For the text-containing cell, return its midpoint in [X, Y] coordinate format. 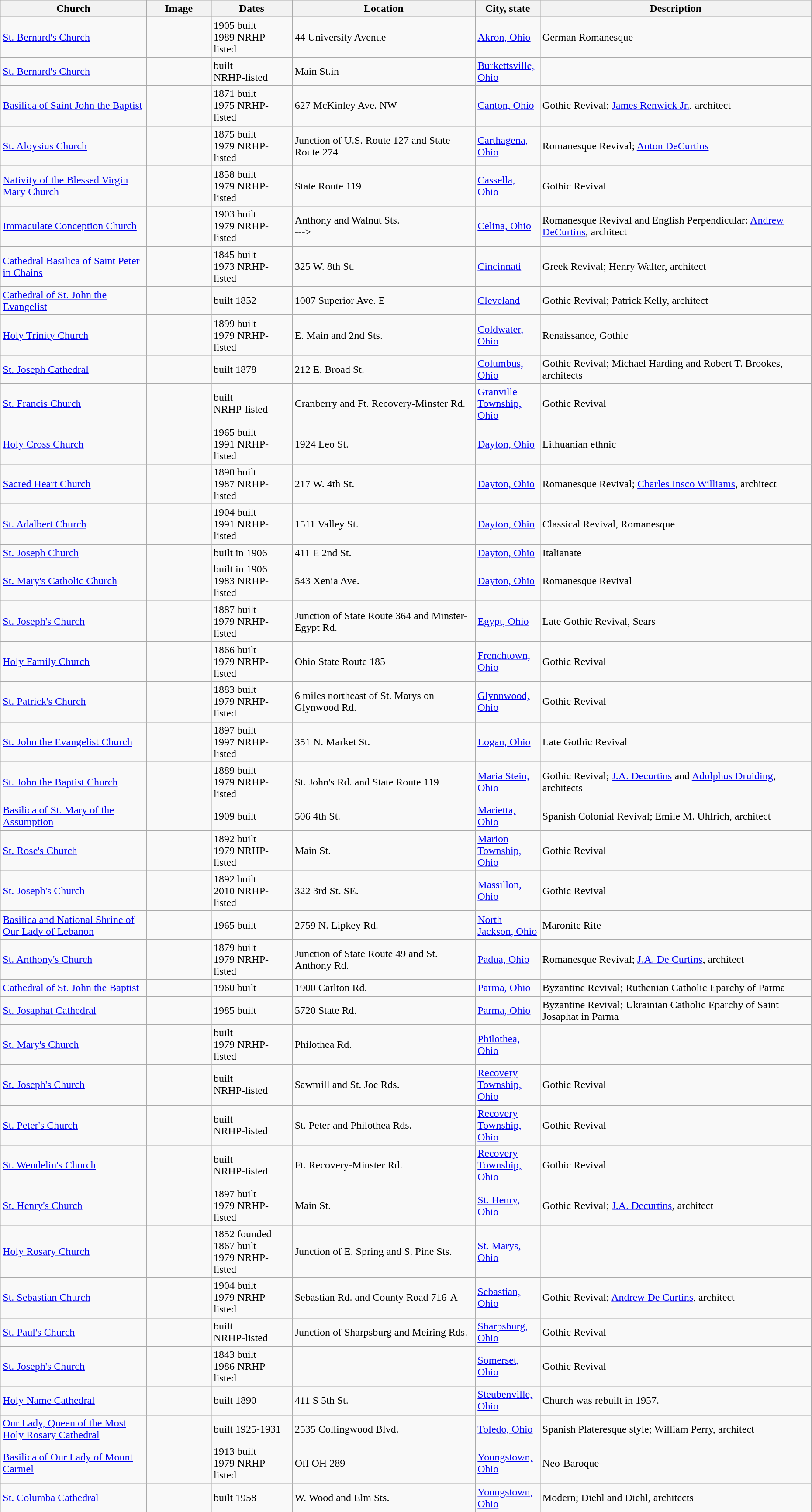
Our Lady, Queen of the Most Holy Rosary Cathedral [73, 1429]
Coldwater, Ohio [508, 335]
1965 built [252, 925]
St. Henry's Church [73, 1205]
St. Mary's Catholic Church [73, 581]
Main St.in [384, 72]
built 1958 [252, 1498]
Description [675, 9]
built 1890 [252, 1401]
1924 Leo St. [384, 444]
Gothic Revival; J.A. Decurtins, architect [675, 1205]
St. John the Baptist Church [73, 782]
411 E 2nd St. [384, 553]
St. Rose's Church [73, 851]
Neo-Baroque [675, 1463]
German Romanesque [675, 37]
Basilica of St. Mary of the Assumption [73, 816]
1852 founded1867 built1979 NRHP-listed [252, 1251]
built 1878 [252, 369]
Romanesque Revival; Anton DeCurtins [675, 146]
Sebastian Rd. and County Road 716-A [384, 1298]
Cathedral of St. John the Evangelist [73, 300]
St. John's Rd. and State Route 119 [384, 782]
1890 built1987 NRHP-listed [252, 484]
St. Peter's Church [73, 1125]
Junction of E. Spring and S. Pine Sts. [384, 1251]
Gothic Revival; James Renwick Jr., architect [675, 106]
St. Peter and Philothea Rds. [384, 1125]
Sawmill and St. Joe Rds. [384, 1085]
1965 built1991 NRHP-listed [252, 444]
Church [73, 9]
St. John the Evangelist Church [73, 742]
325 W. 8th St. [384, 266]
Holy Rosary Church [73, 1251]
6 miles northeast of St. Marys on Glynwood Rd. [384, 702]
Egypt, Ohio [508, 621]
1875 built1979 NRHP-listed [252, 146]
Renaissance, Gothic [675, 335]
St. Anthony's Church [73, 959]
St. Columba Cathedral [73, 1498]
Cathedral of St. John the Baptist [73, 988]
212 E. Broad St. [384, 369]
Byzantine Revival; Ukrainian Catholic Eparchy of Saint Josaphat in Parma [675, 1010]
Cranberry and Ft. Recovery-Minster Rd. [384, 403]
1883 built1979 NRHP-listed [252, 702]
1892 built1979 NRHP-listed [252, 851]
1960 built [252, 988]
Image [179, 9]
St. Francis Church [73, 403]
St. Marys, Ohio [508, 1251]
Late Gothic Revival [675, 742]
351 N. Market St. [384, 742]
St. Aloysius Church [73, 146]
Romanesque Revival [675, 581]
Location [384, 9]
Akron, Ohio [508, 37]
Classical Revival, Romanesque [675, 524]
Spanish Colonial Revival; Emile M. Uhlrich, architect [675, 816]
built in 1906 [252, 553]
Lithuanian ethnic [675, 444]
Carthagena, Ohio [508, 146]
Off OH 289 [384, 1463]
Greek Revival; Henry Walter, architect [675, 266]
Church was rebuilt in 1957. [675, 1401]
1905 built1989 NRHP-listed [252, 37]
1899 built1979 NRHP-listed [252, 335]
Somerset, Ohio [508, 1366]
Marion Township, Ohio [508, 851]
built in 19061983 NRHP-listed [252, 581]
Holy Cross Church [73, 444]
Romanesque Revival; J.A. De Curtins, architect [675, 959]
Ohio State Route 185 [384, 661]
1903 built1979 NRHP-listed [252, 226]
Nativity of the Blessed Virgin Mary Church [73, 186]
1985 built [252, 1010]
Massillon, Ohio [508, 891]
1909 built [252, 816]
Cathedral Basilica of Saint Peter in Chains [73, 266]
2759 N. Lipkey Rd. [384, 925]
St. Paul's Church [73, 1332]
Marietta, Ohio [508, 816]
City, state [508, 9]
1887 built1979 NRHP-listed [252, 621]
Philothea, Ohio [508, 1045]
Celina, Ohio [508, 226]
Sharpsburg, Ohio [508, 1332]
Basilica of Our Lady of Mount Carmel [73, 1463]
Anthony and Walnut Sts.---> [384, 226]
Junction of Sharpsburg and Meiring Rds. [384, 1332]
1879 built1979 NRHP-listed [252, 959]
Romanesque Revival; Charles Insco Williams, architect [675, 484]
1904 built1991 NRHP-listed [252, 524]
St. Sebastian Church [73, 1298]
Gothic Revival; Patrick Kelly, architect [675, 300]
1913 built1979 NRHP-listed [252, 1463]
Junction of State Route 364 and Minster-Egypt Rd. [384, 621]
44 University Avenue [384, 37]
1900 Carlton Rd. [384, 988]
Junction of State Route 49 and St. Anthony Rd. [384, 959]
Burkettsville, Ohio [508, 72]
Junction of U.S. Route 127 and State Route 274 [384, 146]
Glynnwood, Ohio [508, 702]
Gothic Revival; Michael Harding and Robert T. Brookes, architects [675, 369]
1007 Superior Ave. E [384, 300]
State Route 119 [384, 186]
Cassella, Ohio [508, 186]
1866 built1979 NRHP-listed [252, 661]
St. Josaphat Cathedral [73, 1010]
St. Joseph Cathedral [73, 369]
E. Main and 2nd Sts. [384, 335]
Ft. Recovery-Minster Rd. [384, 1165]
Modern; Diehl and Diehl, architects [675, 1498]
Canton, Ohio [508, 106]
Late Gothic Revival, Sears [675, 621]
1889 built1979 NRHP-listed [252, 782]
1845 built1973 NRHP-listed [252, 266]
627 McKinley Ave. NW [384, 106]
Columbus, Ohio [508, 369]
Cleveland [508, 300]
Gothic Revival; J.A. Decurtins and Adolphus Druiding, architects [675, 782]
Steubenville, Ohio [508, 1401]
Spanish Plateresque style; William Perry, architect [675, 1429]
built 1925-1931 [252, 1429]
Holy Family Church [73, 661]
Italianate [675, 553]
1871 built1975 NRHP-listed [252, 106]
Sacred Heart Church [73, 484]
322 3rd St. SE. [384, 891]
Byzantine Revival; Ruthenian Catholic Eparchy of Parma [675, 988]
built1979 NRHP-listed [252, 1045]
Gothic Revival; Andrew De Curtins, architect [675, 1298]
St. Adalbert Church [73, 524]
217 W. 4th St. [384, 484]
Holy Name Cathedral [73, 1401]
Romanesque Revival and English Perpendicular: Andrew DeCurtins, architect [675, 226]
Maronite Rite [675, 925]
2535 Collingwood Blvd. [384, 1429]
Granville Township, Ohio [508, 403]
St. Joseph Church [73, 553]
Cincinnati [508, 266]
Basilica and National Shrine of Our Lady of Lebanon [73, 925]
Holy Trinity Church [73, 335]
St. Mary's Church [73, 1045]
Immaculate Conception Church [73, 226]
411 S 5th St. [384, 1401]
Padua, Ohio [508, 959]
543 Xenia Ave. [384, 581]
St. Patrick's Church [73, 702]
Logan, Ohio [508, 742]
W. Wood and Elm Sts. [384, 1498]
5720 State Rd. [384, 1010]
St. Wendelin's Church [73, 1165]
Philothea Rd. [384, 1045]
1892 built2010 NRHP-listed [252, 891]
Dates [252, 9]
1843 built1986 NRHP-listed [252, 1366]
1897 built1979 NRHP-listed [252, 1205]
Frenchtown, Ohio [508, 661]
built 1852 [252, 300]
1904 built1979 NRHP-listed [252, 1298]
506 4th St. [384, 816]
North Jackson, Ohio [508, 925]
St. Henry, Ohio [508, 1205]
1511 Valley St. [384, 524]
Toledo, Ohio [508, 1429]
1897 built1997 NRHP-listed [252, 742]
Maria Stein, Ohio [508, 782]
1858 built1979 NRHP-listed [252, 186]
Sebastian, Ohio [508, 1298]
Basilica of Saint John the Baptist [73, 106]
